Find where the given text appears and provide that cell's center as (x, y) coordinate. 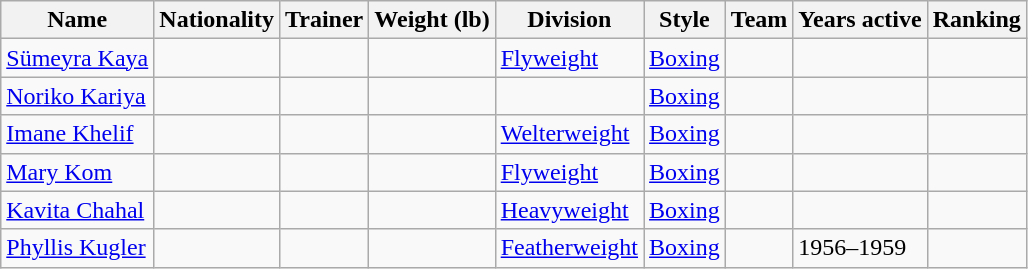
Years active (860, 20)
Sümeyra Kaya (78, 58)
Mary Kom (78, 172)
Ranking (976, 20)
Noriko Kariya (78, 96)
Weight (lb) (432, 20)
Division (569, 20)
Featherweight (569, 248)
Kavita Chahal (78, 210)
Name (78, 20)
Welterweight (569, 134)
Imane Khelif (78, 134)
1956–1959 (860, 248)
Trainer (324, 20)
Phyllis Kugler (78, 248)
Style (685, 20)
Team (759, 20)
Heavyweight (569, 210)
Nationality (217, 20)
